Identify which cell holds the provided text, then report its (x, y) central coordinate. 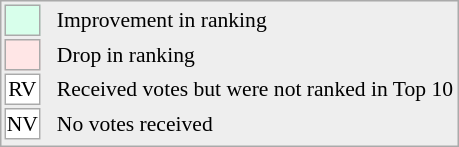
No votes received (254, 124)
Improvement in ranking (254, 20)
NV (22, 124)
RV (22, 90)
Received votes but were not ranked in Top 10 (254, 90)
Drop in ranking (254, 55)
